Detect which cell encompasses the target text, then output its (X, Y) center coordinate. 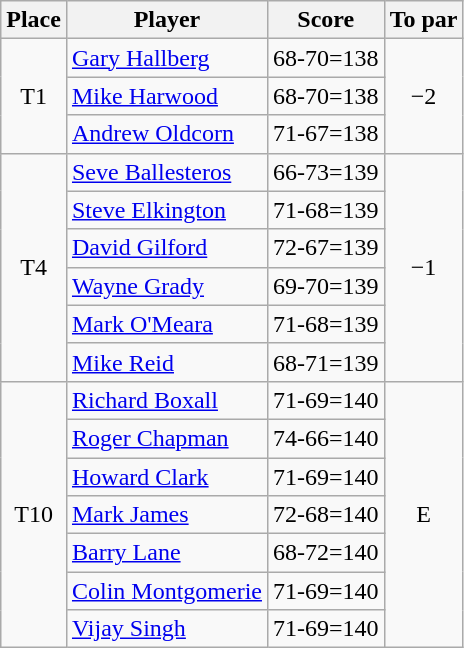
T4 (34, 267)
To par (424, 20)
Wayne Grady (166, 286)
Seve Ballesteros (166, 172)
66-73=139 (326, 172)
David Gilford (166, 248)
Mark James (166, 515)
−1 (424, 267)
Howard Clark (166, 477)
Gary Hallberg (166, 58)
Place (34, 20)
Andrew Oldcorn (166, 134)
Player (166, 20)
Richard Boxall (166, 400)
T10 (34, 514)
−2 (424, 96)
E (424, 514)
Mark O'Meara (166, 324)
Colin Montgomerie (166, 591)
T1 (34, 96)
71-67=138 (326, 134)
72-68=140 (326, 515)
68-71=139 (326, 362)
74-66=140 (326, 438)
Roger Chapman (166, 438)
Score (326, 20)
Mike Reid (166, 362)
Barry Lane (166, 553)
Mike Harwood (166, 96)
Vijay Singh (166, 629)
68-72=140 (326, 553)
69-70=139 (326, 286)
Steve Elkington (166, 210)
72-67=139 (326, 248)
